Output the [X, Y] coordinate of the center of the cell containing the given text.  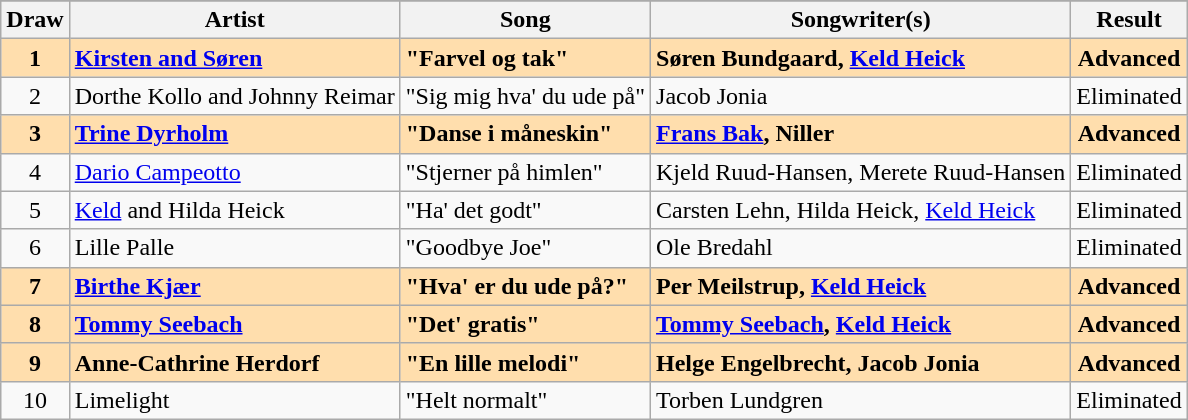
Song [525, 20]
"Hva' er du ude på?" [525, 286]
Artist [234, 20]
Limelight [234, 400]
3 [35, 134]
Keld and Hilda Heick [234, 210]
"Goodbye Joe" [525, 248]
Tommy Seebach [234, 324]
Ole Bredahl [861, 248]
Kjeld Ruud-Hansen, Merete Ruud-Hansen [861, 172]
"Ha' det godt" [525, 210]
7 [35, 286]
6 [35, 248]
Jacob Jonia [861, 96]
"Sig mig hva' du ude på" [525, 96]
Trine Dyrholm [234, 134]
9 [35, 362]
Per Meilstrup, Keld Heick [861, 286]
Songwriter(s) [861, 20]
Dorthe Kollo and Johnny Reimar [234, 96]
10 [35, 400]
5 [35, 210]
Kirsten and Søren [234, 58]
1 [35, 58]
2 [35, 96]
Søren Bundgaard, Keld Heick [861, 58]
Lille Palle [234, 248]
"Helt normalt" [525, 400]
"Stjerner på himlen" [525, 172]
4 [35, 172]
Result [1129, 20]
Anne-Cathrine Herdorf [234, 362]
Helge Engelbrecht, Jacob Jonia [861, 362]
"Det' gratis" [525, 324]
Tommy Seebach, Keld Heick [861, 324]
Birthe Kjær [234, 286]
"Farvel og tak" [525, 58]
Frans Bak, Niller [861, 134]
Draw [35, 20]
8 [35, 324]
Torben Lundgren [861, 400]
"Danse i måneskin" [525, 134]
Carsten Lehn, Hilda Heick, Keld Heick [861, 210]
Dario Campeotto [234, 172]
"En lille melodi" [525, 362]
